Provide the [X, Y] coordinate of the cell's center where the given text is located.  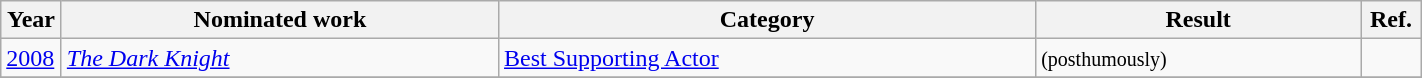
2008 [32, 58]
Ref. [1392, 20]
(posthumously) [1198, 58]
Year [32, 20]
The Dark Knight [280, 58]
Best Supporting Actor [768, 58]
Nominated work [280, 20]
Category [768, 20]
Result [1198, 20]
